Scan for the cell matching the given text and deliver its (X, Y) coordinate at center. 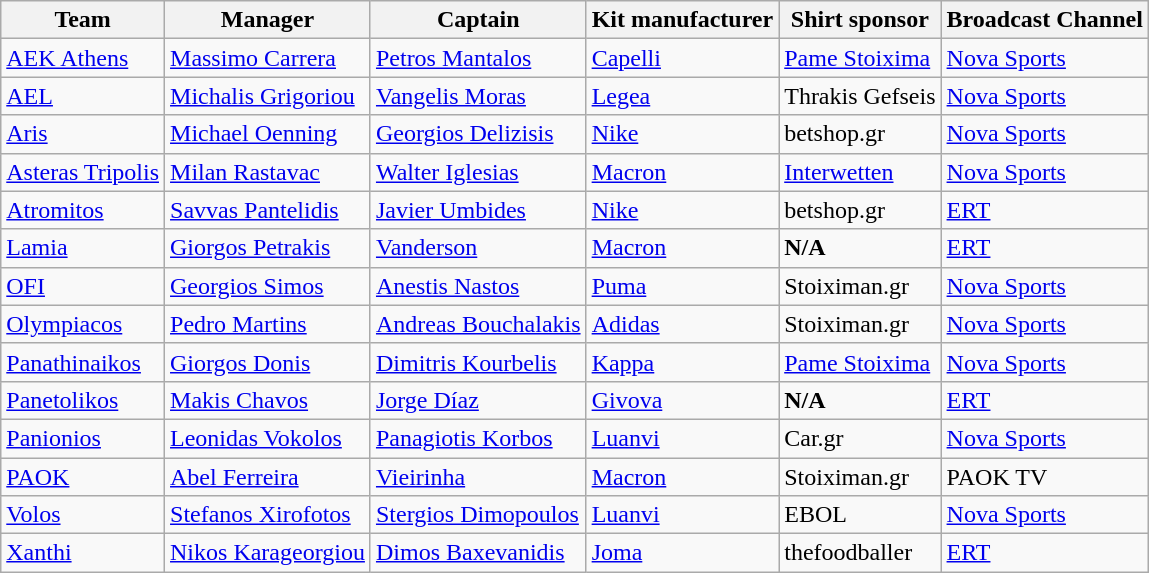
Jorge Díaz (478, 400)
Michael Oenning (268, 134)
Panathinaikos (83, 362)
Vangelis Moras (478, 96)
Walter Iglesias (478, 172)
Lamia (83, 248)
Kit manufacturer (682, 20)
Panagiotis Korbos (478, 438)
Adidas (682, 324)
Atromitos (83, 210)
Abel Ferreira (268, 477)
Team (83, 20)
Savvas Pantelidis (268, 210)
AEL (83, 96)
Georgios Delizisis (478, 134)
Givova (682, 400)
Makis Chavos (268, 400)
Joma (682, 553)
Kappa (682, 362)
Pedro Martins (268, 324)
Petros Mantalos (478, 58)
Massimo Carrera (268, 58)
Captain (478, 20)
EBOL (860, 515)
Javier Umbides (478, 210)
Car.gr (860, 438)
PAOK (83, 477)
Michalis Grigoriou (268, 96)
Vanderson (478, 248)
Giorgos Petrakis (268, 248)
Volos (83, 515)
Andreas Bouchalakis (478, 324)
Aris (83, 134)
Anestis Nastos (478, 286)
OFI (83, 286)
Asteras Tripolis (83, 172)
Interwetten (860, 172)
Nikos Karageorgiou (268, 553)
Xanthi (83, 553)
Shirt sponsor (860, 20)
Leonidas Vokolos (268, 438)
Dimitris Kourbelis (478, 362)
Olympiacos (83, 324)
Stergios Dimopoulos (478, 515)
Georgios Simos (268, 286)
Giorgos Donis (268, 362)
Capelli (682, 58)
Panetolikos (83, 400)
Milan Rastavac (268, 172)
Legea (682, 96)
Dimos Baxevanidis (478, 553)
thefoodballer (860, 553)
Broadcast Channel (1044, 20)
Stefanos Xirofotos (268, 515)
Vieirinha (478, 477)
Panionios (83, 438)
Puma (682, 286)
PAOK TV (1044, 477)
AEK Athens (83, 58)
Manager (268, 20)
Thrakis Gefseis (860, 96)
